Locate the cell with the specified text and output its (X, Y) center coordinate. 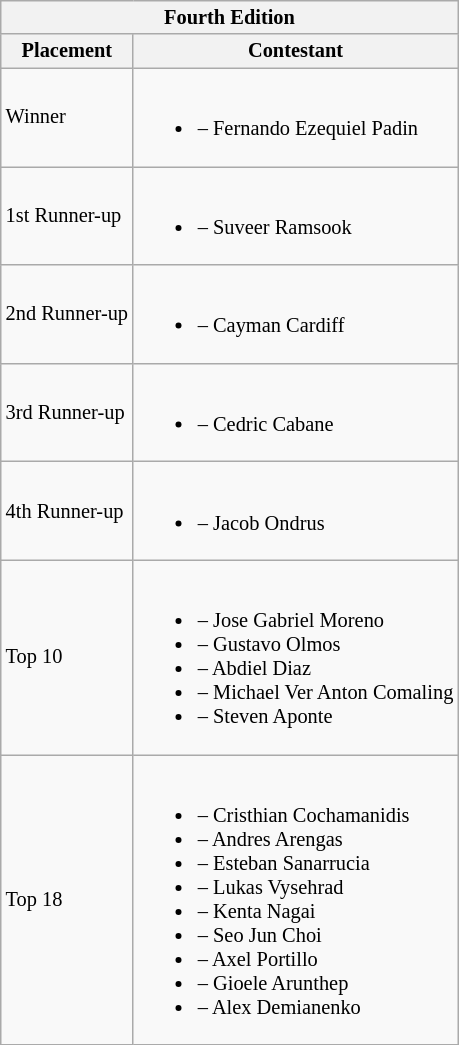
Winner (67, 117)
2nd Runner-up (67, 314)
– Jose Gabriel Moreno – Gustavo Olmos – Abdiel Diaz – Michael Ver Anton Comaling – Steven Aponte (296, 657)
– Cedric Cabane (296, 412)
1st Runner-up (67, 215)
– Fernando Ezequiel Padin (296, 117)
4th Runner-up (67, 510)
– Jacob Ondrus (296, 510)
Fourth Edition (230, 17)
Top 18 (67, 899)
– Suveer Ramsook (296, 215)
– Cayman Cardiff (296, 314)
3rd Runner-up (67, 412)
Placement (67, 51)
Contestant (296, 51)
Top 10 (67, 657)
